Capture the cell that displays the provided text and extract its [x, y] central coordinate. 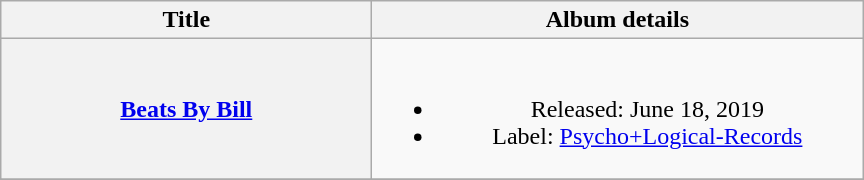
Album details [618, 20]
Released: June 18, 2019Label: Psycho+Logical-Records [618, 109]
Beats By Bill [186, 109]
Title [186, 20]
